Pinpoint the cell where the given text exists, returning its [x, y] midpoint coordinate. 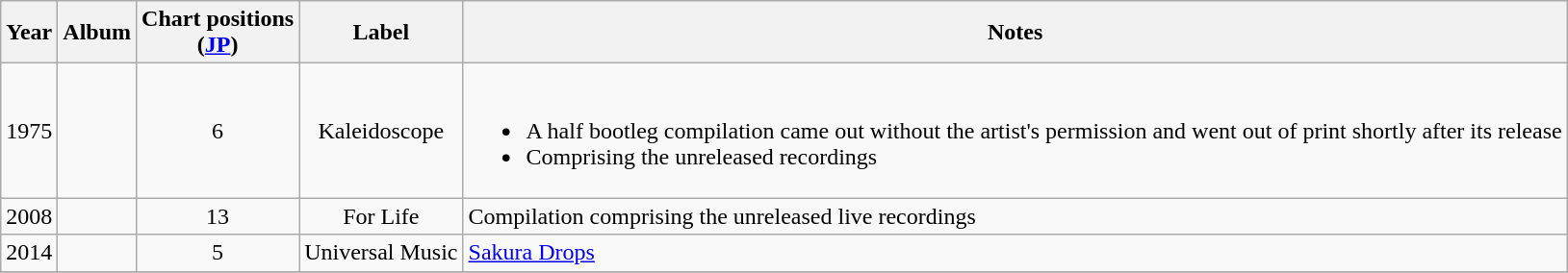
5 [218, 253]
Kaleidoscope [381, 131]
Label [381, 33]
1975 [29, 131]
Year [29, 33]
13 [218, 216]
6 [218, 131]
Universal Music [381, 253]
For Life [381, 216]
Chart positions(JP) [218, 33]
Notes [1015, 33]
Album [97, 33]
Compilation comprising the unreleased live recordings [1015, 216]
2014 [29, 253]
Sakura Drops [1015, 253]
2008 [29, 216]
